Find where the given text appears and provide that cell's center as [x, y] coordinate. 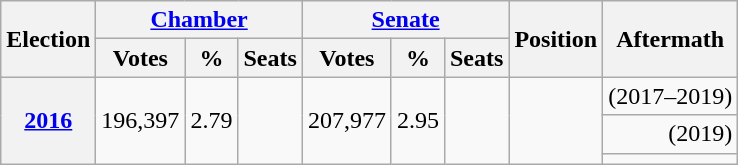
Position [556, 39]
2016 [48, 120]
(2019) [670, 134]
Election [48, 39]
Senate [406, 20]
2.79 [212, 120]
207,977 [346, 120]
Aftermath [670, 39]
2.95 [418, 120]
196,397 [140, 120]
Chamber [200, 20]
(2017–2019) [670, 96]
